Find where the given text appears and provide that cell's center as [X, Y] coordinate. 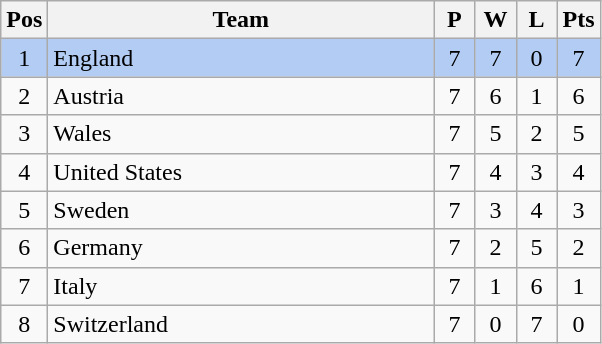
Germany [241, 248]
Austria [241, 96]
Italy [241, 286]
Pts [578, 20]
W [496, 20]
England [241, 58]
Sweden [241, 210]
8 [24, 324]
P [454, 20]
United States [241, 172]
L [536, 20]
Wales [241, 134]
Pos [24, 20]
Switzerland [241, 324]
Team [241, 20]
